Determine the (x, y) coordinate at the center of the cell enclosing the given text.  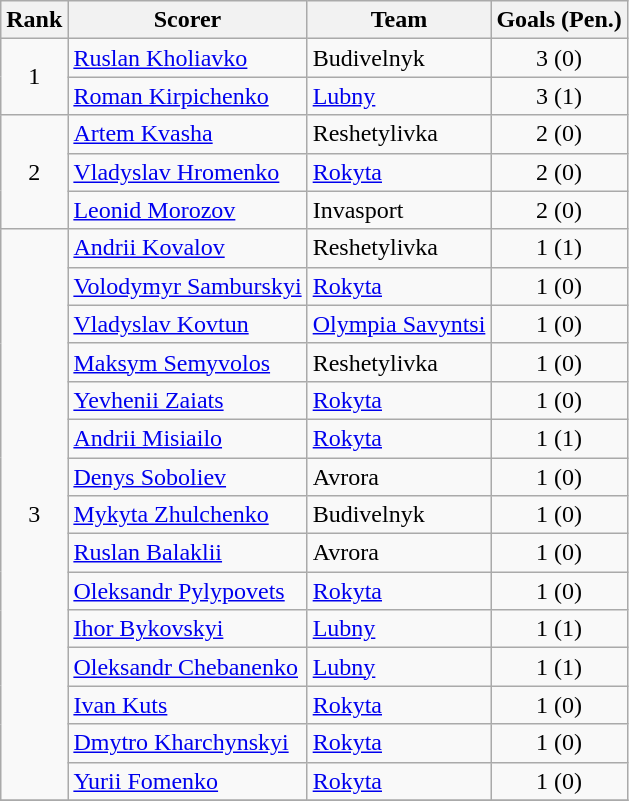
Roman Kirpichenko (188, 96)
Ihor Bykovskyi (188, 629)
Oleksandr Pylypovets (188, 591)
Ruslan Kholiavko (188, 58)
1 (34, 77)
Leonid Morozov (188, 210)
Invasport (399, 210)
Yevhenii Zaiats (188, 400)
Vladyslav Kovtun (188, 324)
3 (1) (559, 96)
3 (0) (559, 58)
Oleksandr Chebanenko (188, 667)
Andrii Misiailo (188, 438)
Goals (Pen.) (559, 20)
Scorer (188, 20)
Ivan Kuts (188, 705)
Denys Soboliev (188, 477)
Andrii Kovalov (188, 248)
Ruslan Balaklii (188, 553)
Rank (34, 20)
Maksym Semyvolos (188, 362)
Team (399, 20)
2 (34, 172)
Mykyta Zhulchenko (188, 515)
Olympia Savyntsi (399, 324)
Volodymyr Samburskyi (188, 286)
3 (34, 514)
Artem Kvasha (188, 134)
Dmytro Kharchynskyi (188, 743)
Vladyslav Hromenko (188, 172)
Yurii Fomenko (188, 781)
